Search for the cell housing the specified text and yield its (x, y) center coordinate. 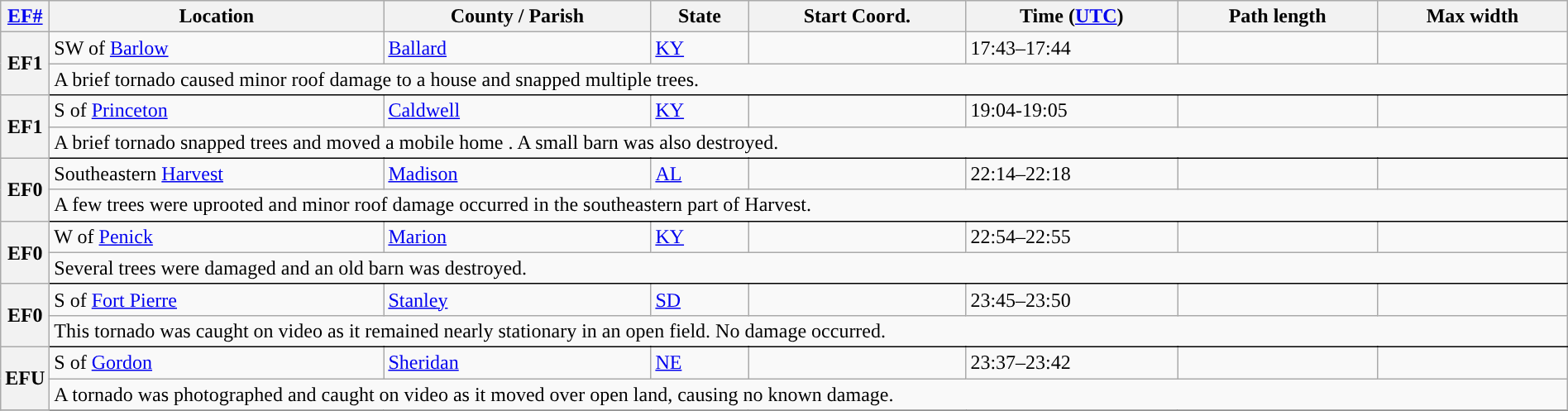
SW of Barlow (217, 48)
S of Fort Pierre (217, 299)
Stanley (518, 299)
Path length (1278, 17)
EFU (25, 378)
Caldwell (518, 111)
Start Coord. (857, 17)
Max width (1473, 17)
A few trees were uprooted and minor roof damage occurred in the southeastern part of Harvest. (809, 205)
Location (217, 17)
NE (700, 362)
Ballard (518, 48)
County / Parish (518, 17)
SD (700, 299)
This tornado was caught on video as it remained nearly stationary in an open field. No damage occurred. (809, 331)
22:54–22:55 (1072, 237)
22:14–22:18 (1072, 174)
AL (700, 174)
23:37–23:42 (1072, 362)
23:45–23:50 (1072, 299)
Madison (518, 174)
Sheridan (518, 362)
EF# (25, 17)
17:43–17:44 (1072, 48)
W of Penick (217, 237)
State (700, 17)
Time (UTC) (1072, 17)
A brief tornado caused minor roof damage to a house and snapped multiple trees. (809, 79)
S of Princeton (217, 111)
A tornado was photographed and caught on video as it moved over open land, causing no known damage. (809, 394)
A brief tornado snapped trees and moved a mobile home . A small barn was also destroyed. (809, 142)
S of Gordon (217, 362)
Southeastern Harvest (217, 174)
Several trees were damaged and an old barn was destroyed. (809, 268)
19:04-19:05 (1072, 111)
Marion (518, 237)
